Search for the cell housing the specified text and yield its [x, y] center coordinate. 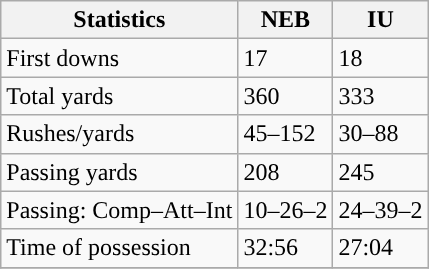
32:56 [286, 248]
30–88 [380, 134]
24–39–2 [380, 210]
Time of possession [120, 248]
Passing yards [120, 172]
10–26–2 [286, 210]
208 [286, 172]
Rushes/yards [120, 134]
17 [286, 58]
Passing: Comp–Att–Int [120, 210]
NEB [286, 20]
IU [380, 20]
18 [380, 58]
45–152 [286, 134]
245 [380, 172]
First downs [120, 58]
27:04 [380, 248]
333 [380, 96]
360 [286, 96]
Total yards [120, 96]
Statistics [120, 20]
